Output the [x, y] coordinate of the center of the cell containing the given text.  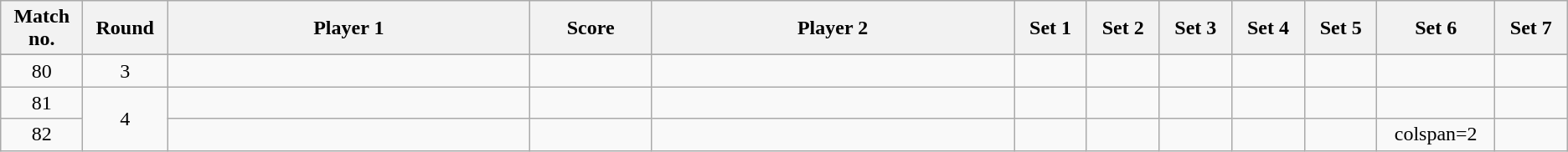
4 [126, 119]
82 [42, 134]
3 [126, 71]
Player 2 [833, 28]
Match no. [42, 28]
81 [42, 103]
Set 4 [1268, 28]
Set 3 [1196, 28]
colspan=2 [1436, 134]
Set 6 [1436, 28]
Score [591, 28]
80 [42, 71]
Player 1 [348, 28]
Set 5 [1340, 28]
Set 2 [1122, 28]
Round [126, 28]
Set 1 [1050, 28]
Set 7 [1531, 28]
